Return the [X, Y] coordinate for the center point of the cell that contains the specified text.  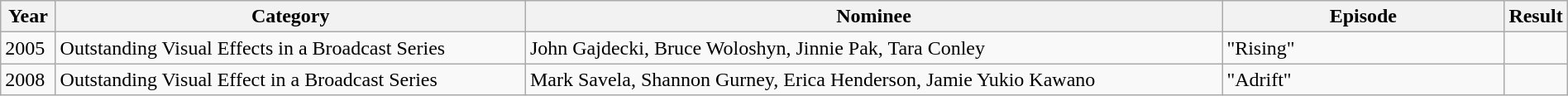
Episode [1363, 17]
Mark Savela, Shannon Gurney, Erica Henderson, Jamie Yukio Kawano [873, 79]
Year [28, 17]
Outstanding Visual Effect in a Broadcast Series [290, 79]
Nominee [873, 17]
"Adrift" [1363, 79]
John Gajdecki, Bruce Woloshyn, Jinnie Pak, Tara Conley [873, 48]
2005 [28, 48]
2008 [28, 79]
Result [1536, 17]
"Rising" [1363, 48]
Outstanding Visual Effects in a Broadcast Series [290, 48]
Category [290, 17]
